Scan for the cell matching the given text and deliver its (X, Y) coordinate at center. 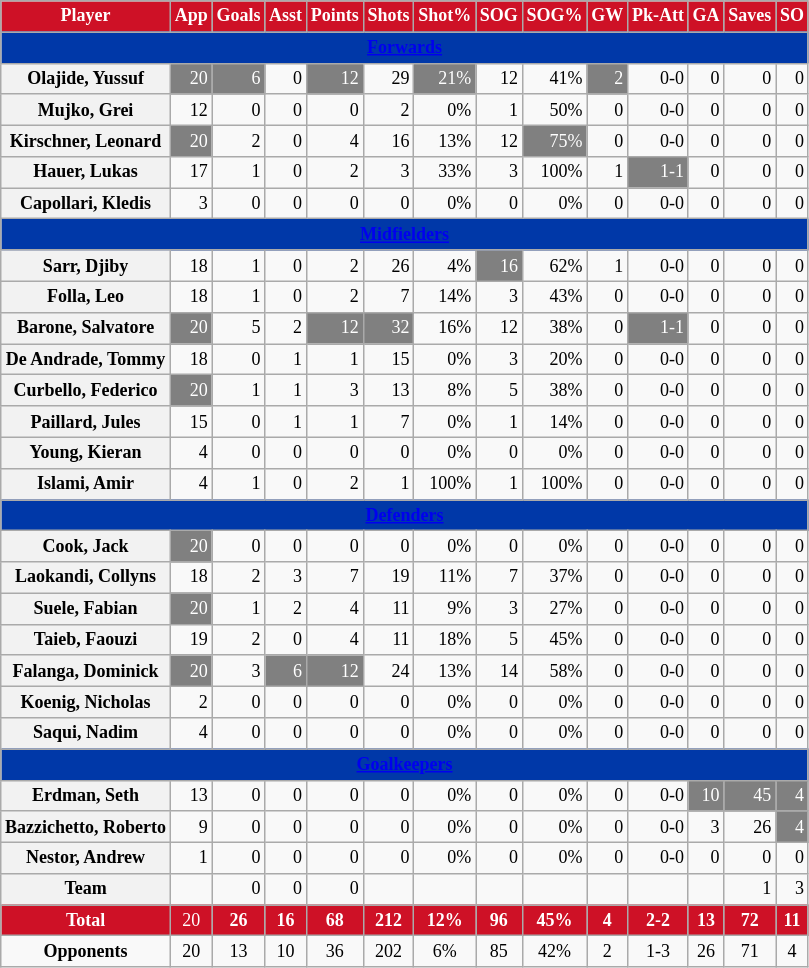
Goals (238, 16)
29 (388, 78)
16% (445, 328)
45 (750, 796)
Pk-Att (658, 16)
12% (445, 920)
Player (86, 16)
Barone, Salvatore (86, 328)
96 (500, 920)
SOG (500, 16)
62% (554, 266)
Koenig, Nicholas (86, 702)
14 (500, 670)
43% (554, 296)
Falanga, Dominick (86, 670)
Erdman, Seth (86, 796)
18% (445, 640)
Mujko, Grei (86, 110)
20% (554, 360)
App (191, 16)
71 (750, 952)
Young, Kieran (86, 452)
Opponents (86, 952)
4% (445, 266)
Capollari, Kledis (86, 204)
41% (554, 78)
Total (86, 920)
36 (334, 952)
Points (334, 16)
SO (792, 16)
42% (554, 952)
Shots (388, 16)
SOG% (554, 16)
Shot% (445, 16)
De Andrade, Tommy (86, 360)
Olajide, Yussuf (86, 78)
Paillard, Jules (86, 422)
Nestor, Andrew (86, 858)
Curbello, Federico (86, 390)
Saves (750, 16)
11% (445, 578)
Saqui, Nadim (86, 734)
37% (554, 578)
Cook, Jack (86, 546)
Hauer, Lukas (86, 172)
1-3 (658, 952)
50% (554, 110)
32 (388, 328)
17 (191, 172)
Goalkeepers (405, 764)
Islami, Amir (86, 484)
GW (608, 16)
Defenders (405, 516)
24 (388, 670)
Suele, Fabian (86, 608)
2-2 (658, 920)
Bazzichetto, Roberto (86, 826)
Forwards (405, 48)
Sarr, Djiby (86, 266)
9% (445, 608)
21% (445, 78)
6% (445, 952)
202 (388, 952)
58% (554, 670)
27% (554, 608)
85 (500, 952)
9 (191, 826)
Folla, Leo (86, 296)
Laokandi, Collyns (86, 578)
Midfielders (405, 234)
Taieb, Faouzi (86, 640)
GA (706, 16)
Kirschner, Leonard (86, 140)
Asst (286, 16)
72 (750, 920)
68 (334, 920)
8% (445, 390)
212 (388, 920)
33% (445, 172)
75% (554, 140)
Team (86, 890)
